Capture the cell that displays the provided text and extract its (x, y) central coordinate. 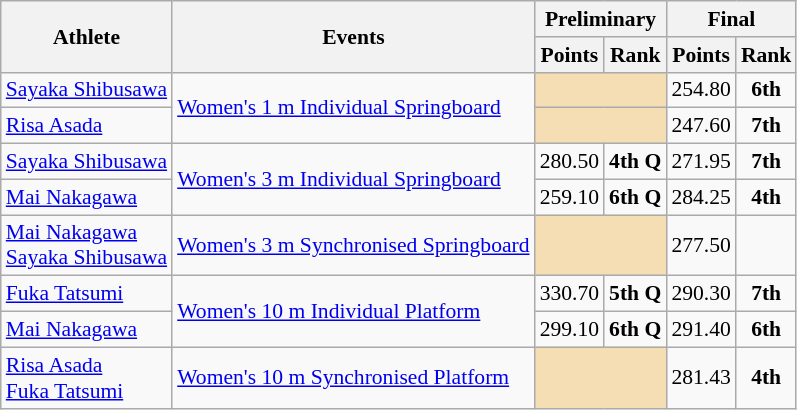
Women's 3 m Individual Springboard (353, 180)
247.60 (700, 126)
291.40 (700, 330)
277.50 (700, 246)
Women's 3 m Synchronised Springboard (353, 246)
Events (353, 36)
Fuka Tatsumi (86, 294)
290.30 (700, 294)
Risa Asada (86, 126)
299.10 (570, 330)
Women's 1 m Individual Springboard (353, 108)
Women's 10 m Individual Platform (353, 312)
284.25 (700, 197)
5th Q (635, 294)
281.43 (700, 378)
Final (731, 19)
Mai NakagawaSayaka Shibusawa (86, 246)
Athlete (86, 36)
Risa AsadaFuka Tatsumi (86, 378)
280.50 (570, 162)
259.10 (570, 197)
Women's 10 m Synchronised Platform (353, 378)
271.95 (700, 162)
330.70 (570, 294)
Preliminary (601, 19)
4th Q (635, 162)
254.80 (700, 90)
